Provide the (X, Y) coordinate of the cell's center where the given text is located.  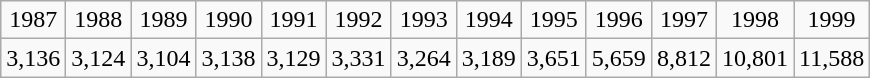
5,659 (618, 58)
3,331 (358, 58)
3,138 (228, 58)
3,264 (424, 58)
1994 (488, 20)
3,104 (164, 58)
8,812 (684, 58)
1988 (98, 20)
1989 (164, 20)
3,136 (34, 58)
3,124 (98, 58)
1990 (228, 20)
1998 (754, 20)
10,801 (754, 58)
1997 (684, 20)
1993 (424, 20)
11,588 (832, 58)
1996 (618, 20)
3,651 (554, 58)
3,189 (488, 58)
1999 (832, 20)
3,129 (294, 58)
1987 (34, 20)
1991 (294, 20)
1995 (554, 20)
1992 (358, 20)
